Pinpoint the cell where the given text exists, returning its (x, y) midpoint coordinate. 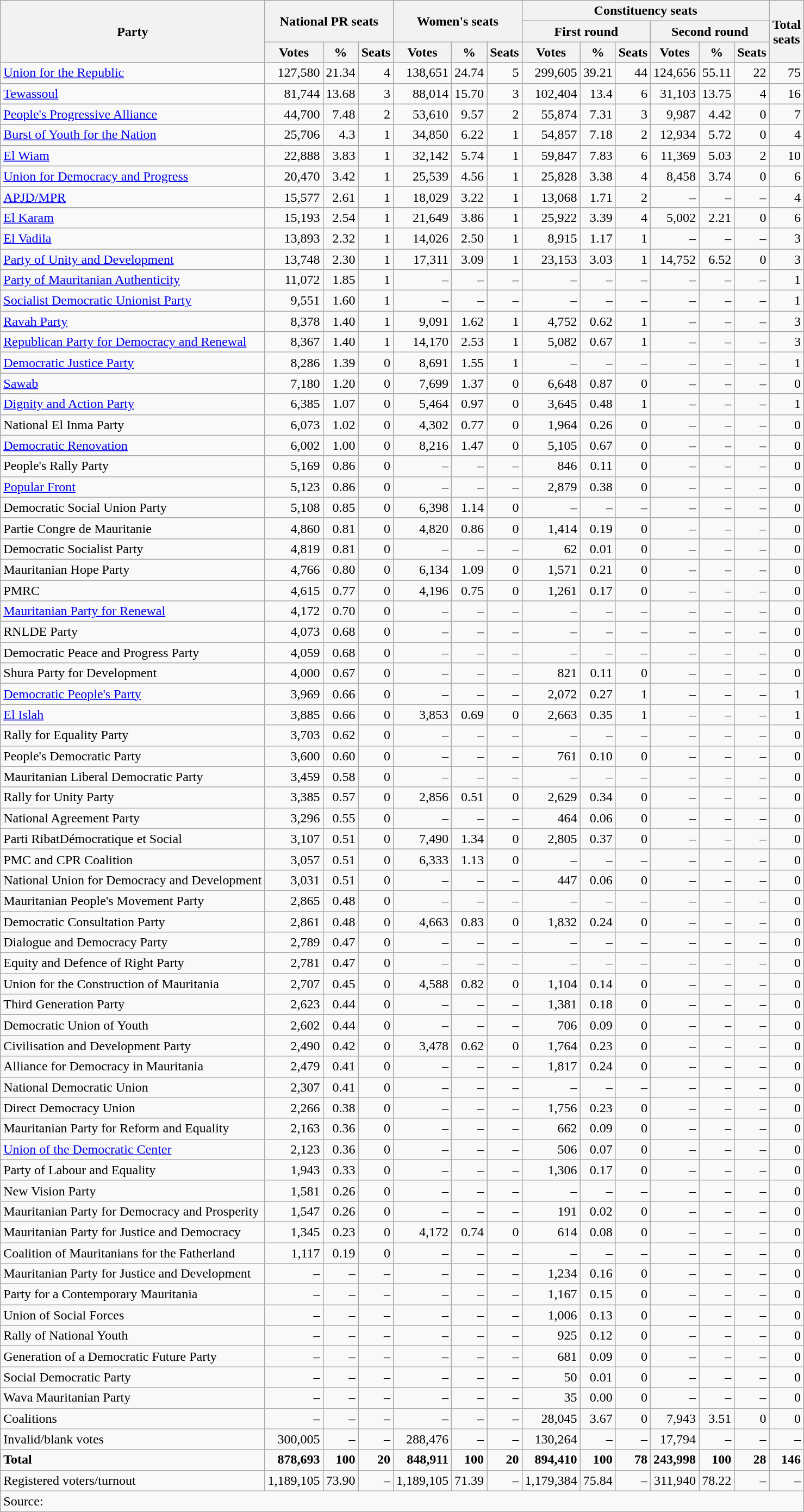
Democratic Consultation Party (133, 922)
Direct Democracy Union (133, 1108)
62 (551, 549)
16 (787, 94)
25,828 (551, 176)
9,091 (423, 321)
13,068 (551, 197)
El Wiam (133, 156)
Source: (402, 1501)
71.39 (470, 1480)
10 (787, 156)
4,663 (423, 922)
4,000 (294, 673)
4,302 (423, 425)
0.12 (598, 1336)
Women's seats (458, 21)
102,404 (551, 94)
8,378 (294, 321)
0.75 (470, 590)
28,045 (551, 1418)
Burst of Youth for the Nation (133, 135)
73.90 (340, 1480)
35 (551, 1398)
15,577 (294, 197)
13.68 (340, 94)
New Vision Party (133, 1191)
Ravah Party (133, 321)
1,006 (551, 1315)
National Democratic Union (133, 1087)
8,367 (294, 342)
14,026 (423, 238)
32,142 (423, 156)
20,470 (294, 176)
662 (551, 1129)
0.80 (340, 569)
1,547 (294, 1211)
2,623 (294, 1005)
3,703 (294, 735)
Rally for Equality Party (133, 735)
506 (551, 1149)
APJD/MPR (133, 197)
1,234 (551, 1274)
1,306 (551, 1170)
Equity and Defence of Right Party (133, 963)
5.72 (716, 135)
Generation of a Democratic Future Party (133, 1356)
Mauritanian People's Movement Party (133, 901)
1.09 (470, 569)
5.03 (716, 156)
National PR seats (329, 21)
Coalition of Mauritanians for the Fatherland (133, 1253)
Party of Labour and Equality (133, 1170)
2,861 (294, 922)
0.57 (340, 797)
9.57 (470, 114)
1,414 (551, 528)
59,847 (551, 156)
138,651 (423, 73)
54,857 (551, 135)
People's Democratic Party (133, 756)
81,744 (294, 94)
5,082 (551, 342)
7 (787, 114)
Tewassoul (133, 94)
18,029 (423, 197)
1,179,384 (551, 1480)
Democratic Union of Youth (133, 1025)
Socialist Democratic Unionist Party (133, 301)
2,123 (294, 1149)
0.87 (598, 383)
0.07 (598, 1149)
Alliance for Democracy in Mauritania (133, 1067)
Shura Party for Development (133, 673)
2,163 (294, 1129)
1.07 (340, 404)
8,915 (551, 238)
3.38 (598, 176)
1.85 (340, 280)
Democratic Peace and Progress Party (133, 653)
55.11 (716, 73)
44 (633, 73)
1.00 (340, 445)
288,476 (423, 1439)
2,856 (423, 797)
1.47 (470, 445)
Third Generation Party (133, 1005)
Mauritanian Party for Justice and Development (133, 1274)
0.82 (470, 984)
0.16 (598, 1274)
4,588 (423, 984)
2.30 (340, 259)
6.22 (470, 135)
National Union for Democracy and Development (133, 880)
3.83 (340, 156)
31,103 (675, 94)
0.97 (470, 404)
8,691 (423, 363)
4,615 (294, 590)
17,311 (423, 259)
Wava Mauritanian Party (133, 1398)
1.02 (340, 425)
7,699 (423, 383)
12,934 (675, 135)
4.42 (716, 114)
7,490 (423, 839)
7,180 (294, 383)
Rally of National Youth (133, 1336)
0.27 (598, 694)
3,478 (423, 1046)
15,193 (294, 218)
3,031 (294, 880)
21.34 (340, 73)
0.35 (598, 715)
Union of Social Forces (133, 1315)
7.48 (340, 114)
6,648 (551, 383)
4,196 (423, 590)
First round (586, 32)
78.22 (716, 1480)
0.74 (470, 1232)
14,170 (423, 342)
13,748 (294, 259)
1.37 (470, 383)
Total (133, 1460)
681 (551, 1356)
4,752 (551, 321)
311,940 (675, 1480)
3.09 (470, 259)
6,073 (294, 425)
Democratic People's Party (133, 694)
21,649 (423, 218)
2,707 (294, 984)
7.31 (598, 114)
3,853 (423, 715)
Republican Party for Democracy and Renewal (133, 342)
13,893 (294, 238)
447 (551, 880)
2,602 (294, 1025)
3,459 (294, 777)
PMC and CPR Coalition (133, 859)
11,369 (675, 156)
1.60 (340, 301)
6,398 (423, 507)
3.39 (598, 218)
Parti RibatDémocratique et Social (133, 839)
Democratic Justice Party (133, 363)
El Islah (133, 715)
Party for a Contemporary Mauritania (133, 1294)
Registered voters/turnout (133, 1480)
25,539 (423, 176)
4,820 (423, 528)
0.14 (598, 984)
Civilisation and Development Party (133, 1046)
0.85 (340, 507)
1,104 (551, 984)
243,998 (675, 1460)
3,296 (294, 818)
8,458 (675, 176)
2.53 (470, 342)
2,805 (551, 839)
4.3 (340, 135)
0.18 (598, 1005)
Mauritanian Hope Party (133, 569)
1,764 (551, 1046)
Invalid/blank votes (133, 1439)
55,874 (551, 114)
0.02 (598, 1211)
614 (551, 1232)
0.10 (598, 756)
1,756 (551, 1108)
2,879 (551, 487)
1.20 (340, 383)
0.60 (340, 756)
Mauritanian Party for Democracy and Prosperity (133, 1211)
4,860 (294, 528)
821 (551, 673)
2,781 (294, 963)
15.70 (470, 94)
Coalitions (133, 1418)
National El Inma Party (133, 425)
Democratic Socialist Party (133, 549)
4,819 (294, 549)
2.61 (340, 197)
RNLDE Party (133, 632)
3.03 (598, 259)
14,752 (675, 259)
2.50 (470, 238)
464 (551, 818)
0.42 (340, 1046)
0.13 (598, 1315)
El Vadila (133, 238)
0.55 (340, 818)
Union of the Democratic Center (133, 1149)
2,629 (551, 797)
17,794 (675, 1439)
1,167 (551, 1294)
Constituency seats (646, 11)
146 (787, 1460)
3.86 (470, 218)
50 (551, 1377)
0.45 (340, 984)
Democratic Renovation (133, 445)
1.13 (470, 859)
3.67 (598, 1418)
Popular Front (133, 487)
People's Progressive Alliance (133, 114)
23,153 (551, 259)
6,385 (294, 404)
Party (133, 32)
1.71 (598, 197)
7,943 (675, 1418)
39.21 (598, 73)
2.32 (340, 238)
2,307 (294, 1087)
3.74 (716, 176)
Party of Mauritanian Authenticity (133, 280)
706 (551, 1025)
75.84 (598, 1480)
878,693 (294, 1460)
761 (551, 756)
925 (551, 1336)
846 (551, 466)
6,134 (423, 569)
3,107 (294, 839)
2.21 (716, 218)
3,600 (294, 756)
1,817 (551, 1067)
2,663 (551, 715)
6,002 (294, 445)
5,105 (551, 445)
Dignity and Action Party (133, 404)
7.83 (598, 156)
0.83 (470, 922)
Union for Democracy and Progress (133, 176)
1,832 (551, 922)
8,216 (423, 445)
2,789 (294, 943)
1.55 (470, 363)
34,850 (423, 135)
2,865 (294, 901)
5,464 (423, 404)
0.15 (598, 1294)
1,345 (294, 1232)
4,766 (294, 569)
1,261 (551, 590)
44,700 (294, 114)
0.37 (598, 839)
0.08 (598, 1232)
Totalseats (787, 32)
Second round (710, 32)
894,410 (551, 1460)
53,610 (423, 114)
7.18 (598, 135)
5,169 (294, 466)
1.17 (598, 238)
People's Rally Party (133, 466)
3,969 (294, 694)
1,117 (294, 1253)
1,581 (294, 1191)
191 (551, 1211)
1,381 (551, 1005)
1,964 (551, 425)
Union for the Construction of Mauritania (133, 984)
127,580 (294, 73)
78 (633, 1460)
25,922 (551, 218)
PMRC (133, 590)
6,333 (423, 859)
2,490 (294, 1046)
1.39 (340, 363)
3,645 (551, 404)
13.4 (598, 94)
4,073 (294, 632)
75 (787, 73)
1,943 (294, 1170)
3.22 (470, 197)
6.52 (716, 259)
0.58 (340, 777)
25,706 (294, 135)
124,656 (675, 73)
3.51 (716, 1418)
Social Democratic Party (133, 1377)
0.33 (340, 1170)
Mauritanian Liberal Democratic Party (133, 777)
9,551 (294, 301)
1.62 (470, 321)
2,479 (294, 1067)
22 (752, 73)
5.74 (470, 156)
28 (752, 1460)
4,059 (294, 653)
13.75 (716, 94)
5 (504, 73)
130,264 (551, 1439)
Partie Congre de Mauritanie (133, 528)
5,108 (294, 507)
2,072 (551, 694)
Democratic Social Union Party (133, 507)
2.54 (340, 218)
22,888 (294, 156)
5,002 (675, 218)
88,014 (423, 94)
0.69 (470, 715)
2,266 (294, 1108)
848,911 (423, 1460)
Party of Unity and Development (133, 259)
8,286 (294, 363)
Mauritanian Party for Justice and Democracy (133, 1232)
1.14 (470, 507)
Dialogue and Democracy Party (133, 943)
El Karam (133, 218)
1.34 (470, 839)
3.42 (340, 176)
5,123 (294, 487)
11,072 (294, 280)
24.74 (470, 73)
3,385 (294, 797)
National Agreement Party (133, 818)
3,885 (294, 715)
0.70 (340, 611)
Mauritanian Party for Renewal (133, 611)
0.34 (598, 797)
4.56 (470, 176)
300,005 (294, 1439)
Mauritanian Party for Reform and Equality (133, 1129)
0.00 (598, 1398)
3,057 (294, 859)
9,987 (675, 114)
Sawab (133, 383)
299,605 (551, 73)
Union for the Republic (133, 73)
1,571 (551, 569)
0.21 (598, 569)
Rally for Unity Party (133, 797)
